Output the [x, y] coordinate of the center of the cell containing the given text.  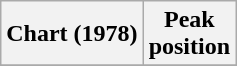
Chart (1978) [72, 34]
Peakposition [189, 34]
